Find where the given text appears and provide that cell's center as (X, Y) coordinate. 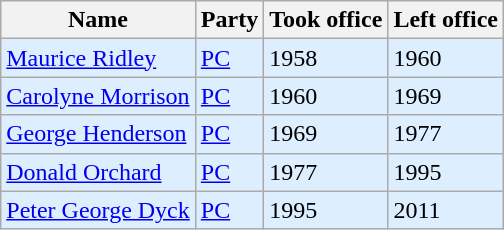
Took office (326, 20)
Peter George Dyck (98, 210)
2011 (446, 210)
Donald Orchard (98, 172)
George Henderson (98, 134)
1958 (326, 58)
Name (98, 20)
Maurice Ridley (98, 58)
Carolyne Morrison (98, 96)
Party (229, 20)
Left office (446, 20)
